Identify which cell holds the provided text, then report its (x, y) central coordinate. 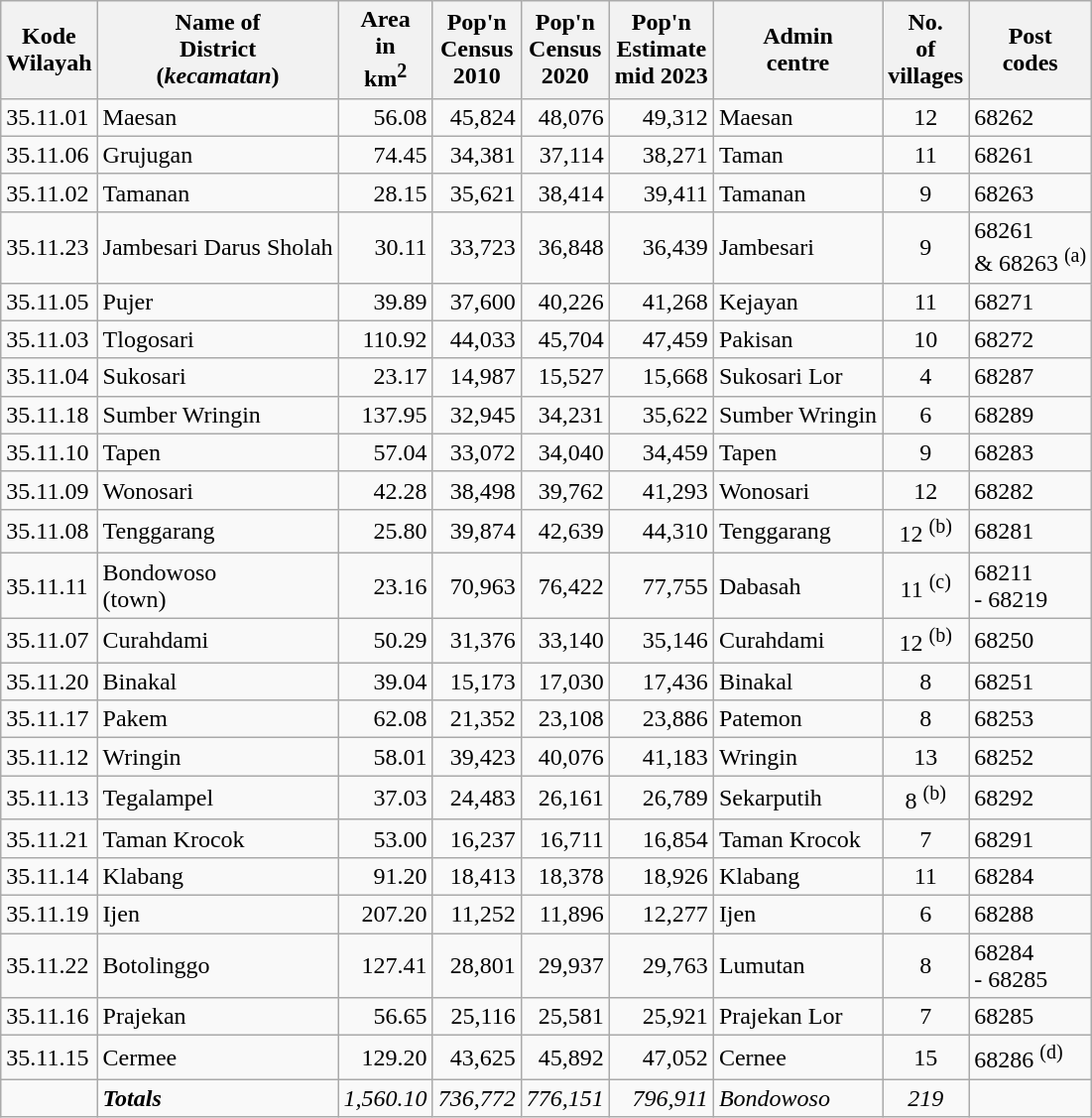
16,711 (565, 838)
68281 (1031, 532)
Name ofDistrict(kecamatan) (218, 50)
34,459 (661, 452)
Pakem (218, 719)
44,033 (476, 339)
776,151 (565, 1098)
29,763 (661, 966)
35.11.07 (50, 641)
33,140 (565, 641)
Pop'nCensus2020 (565, 50)
17,030 (565, 682)
35.11.04 (50, 377)
35.11.17 (50, 719)
Jambesari (797, 247)
68291 (1031, 838)
23.17 (385, 377)
44,310 (661, 532)
23,886 (661, 719)
35.11.11 (50, 585)
35.11.01 (50, 117)
Patemon (797, 719)
41,268 (661, 302)
68287 (1031, 377)
45,892 (565, 1057)
15,173 (476, 682)
17,436 (661, 682)
35.11.23 (50, 247)
68292 (1031, 798)
68250 (1031, 641)
11,896 (565, 914)
35.11.05 (50, 302)
42,639 (565, 532)
37,114 (565, 155)
18,926 (661, 876)
127.41 (385, 966)
No.ofvillages (926, 50)
110.92 (385, 339)
Pakisan (797, 339)
Totals (218, 1098)
77,755 (661, 585)
39,762 (565, 490)
68261 (1031, 155)
207.20 (385, 914)
35.11.15 (50, 1057)
68252 (1031, 757)
41,183 (661, 757)
57.04 (385, 452)
15,668 (661, 377)
40,226 (565, 302)
33,723 (476, 247)
39,423 (476, 757)
8 (b) (926, 798)
Sekarputih (797, 798)
50.29 (385, 641)
28,801 (476, 966)
32,945 (476, 415)
74.45 (385, 155)
35.11.19 (50, 914)
25,581 (565, 1017)
35.11.13 (50, 798)
25,116 (476, 1017)
Cermee (218, 1057)
35.11.08 (50, 532)
47,459 (661, 339)
68284 (1031, 876)
Admincentre (797, 50)
Pop'nCensus2010 (476, 50)
38,271 (661, 155)
129.20 (385, 1057)
35.11.21 (50, 838)
42.28 (385, 490)
35,146 (661, 641)
35,622 (661, 415)
Postcodes (1031, 50)
Tlogosari (218, 339)
34,231 (565, 415)
68261& 68263 (a) (1031, 247)
21,352 (476, 719)
Sukosari (218, 377)
Bondowoso (797, 1098)
Grujugan (218, 155)
37.03 (385, 798)
45,704 (565, 339)
58.01 (385, 757)
Bondowoso (town) (218, 585)
796,911 (661, 1098)
36,439 (661, 247)
68288 (1031, 914)
68271 (1031, 302)
13 (926, 757)
68283 (1031, 452)
68282 (1031, 490)
18,413 (476, 876)
Area in km2 (385, 50)
36,848 (565, 247)
12,277 (661, 914)
35.11.10 (50, 452)
41,293 (661, 490)
Dabasah (797, 585)
25,921 (661, 1017)
16,237 (476, 838)
18,378 (565, 876)
53.00 (385, 838)
35.11.06 (50, 155)
23.16 (385, 585)
68284- 68285 (1031, 966)
68211- 68219 (1031, 585)
35.11.16 (50, 1017)
29,937 (565, 966)
Kejayan (797, 302)
68285 (1031, 1017)
35.11.18 (50, 415)
68263 (1031, 192)
35.11.02 (50, 192)
62.08 (385, 719)
45,824 (476, 117)
Tegalampel (218, 798)
49,312 (661, 117)
33,072 (476, 452)
26,161 (565, 798)
34,040 (565, 452)
35.11.09 (50, 490)
31,376 (476, 641)
68286 (d) (1031, 1057)
48,076 (565, 117)
Prajekan (218, 1017)
40,076 (565, 757)
Jambesari Darus Sholah (218, 247)
16,854 (661, 838)
Taman (797, 155)
70,963 (476, 585)
Pujer (218, 302)
68272 (1031, 339)
39.89 (385, 302)
35,621 (476, 192)
68262 (1031, 117)
10 (926, 339)
34,381 (476, 155)
35.11.22 (50, 966)
25.80 (385, 532)
38,414 (565, 192)
1,560.10 (385, 1098)
39,411 (661, 192)
35.11.14 (50, 876)
35.11.12 (50, 757)
35.11.20 (50, 682)
219 (926, 1098)
91.20 (385, 876)
Kode Wilayah (50, 50)
56.08 (385, 117)
39,874 (476, 532)
68251 (1031, 682)
35.11.03 (50, 339)
56.65 (385, 1017)
68289 (1031, 415)
14,987 (476, 377)
736,772 (476, 1098)
Botolinggo (218, 966)
15 (926, 1057)
24,483 (476, 798)
Lumutan (797, 966)
Prajekan Lor (797, 1017)
137.95 (385, 415)
Sukosari Lor (797, 377)
37,600 (476, 302)
Pop'nEstimatemid 2023 (661, 50)
Cernee (797, 1057)
38,498 (476, 490)
68253 (1031, 719)
4 (926, 377)
76,422 (565, 585)
39.04 (385, 682)
26,789 (661, 798)
15,527 (565, 377)
43,625 (476, 1057)
28.15 (385, 192)
23,108 (565, 719)
47,052 (661, 1057)
11,252 (476, 914)
11 (c) (926, 585)
30.11 (385, 247)
